Output the (x, y) coordinate of the center of the cell containing the given text.  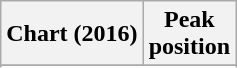
Peakposition (189, 34)
Chart (2016) (72, 34)
